Identify which cell holds the provided text, then report its [X, Y] central coordinate. 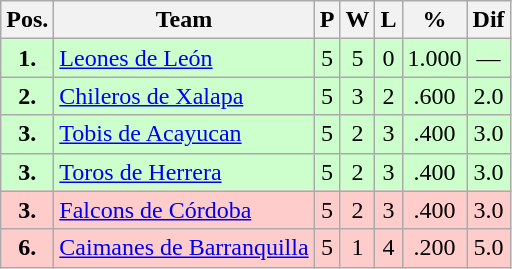
6. [28, 248]
Chileros de Xalapa [184, 96]
2.0 [488, 96]
4 [388, 248]
Team [184, 20]
— [488, 58]
1.000 [434, 58]
Falcons de Córdoba [184, 210]
1 [358, 248]
0 [388, 58]
Tobis de Acayucan [184, 134]
2. [28, 96]
L [388, 20]
P [327, 20]
W [358, 20]
% [434, 20]
Leones de León [184, 58]
.200 [434, 248]
Caimanes de Barranquilla [184, 248]
5.0 [488, 248]
.600 [434, 96]
Pos. [28, 20]
Dif [488, 20]
1. [28, 58]
Toros de Herrera [184, 172]
